Extract the (X, Y) coordinate from the center of the cell holding the provided text.  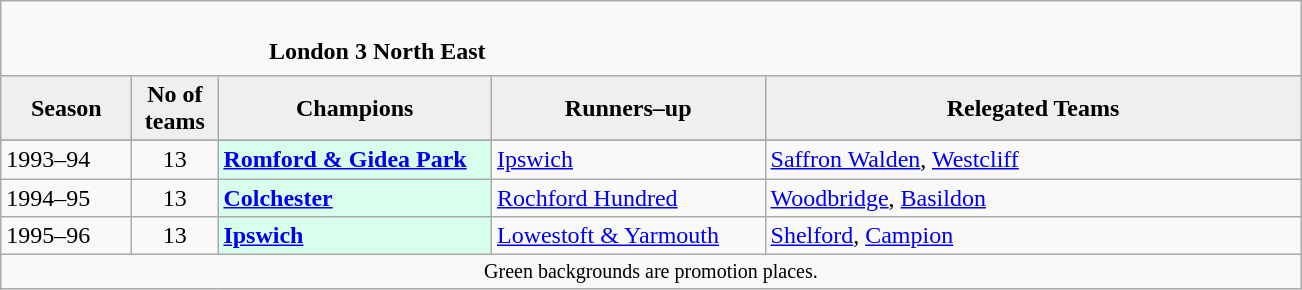
1994–95 (66, 197)
1993–94 (66, 159)
Colchester (355, 197)
No of teams (175, 108)
Woodbridge, Basildon (1033, 197)
Romford & Gidea Park (355, 159)
Champions (355, 108)
Saffron Walden, Westcliff (1033, 159)
Season (66, 108)
1995–96 (66, 236)
Runners–up (628, 108)
Shelford, Campion (1033, 236)
Relegated Teams (1033, 108)
Lowestoft & Yarmouth (628, 236)
Green backgrounds are promotion places. (651, 272)
Rochford Hundred (628, 197)
